Return [x, y] of the center of cell containing provided text 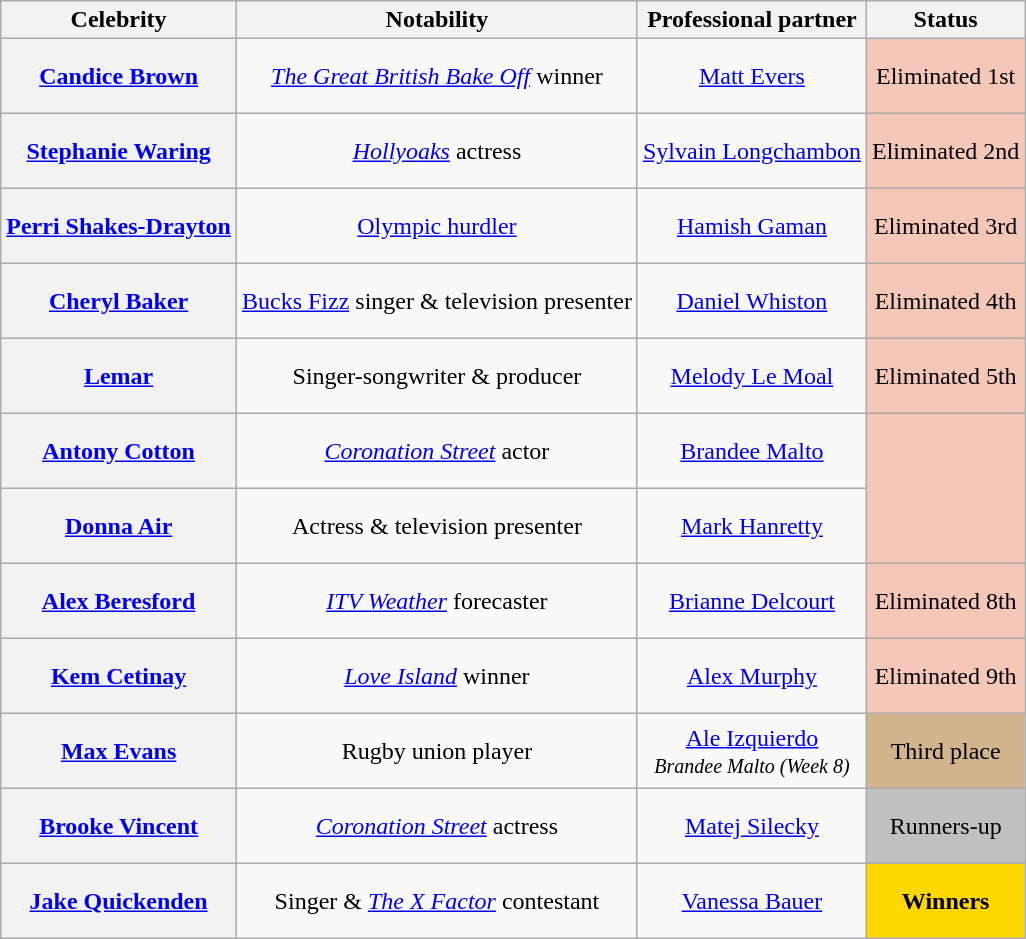
Singer & The X Factor contestant [436, 902]
Candice Brown [119, 76]
Rugby union player [436, 752]
Jake Quickenden [119, 902]
Brooke Vincent [119, 826]
Perri Shakes-Drayton [119, 226]
Celebrity [119, 20]
Antony Cotton [119, 452]
Cheryl Baker [119, 302]
Stephanie Waring [119, 152]
Donna Air [119, 526]
Love Island winner [436, 676]
Ale IzquierdoBrandee Malto (Week 8) [752, 752]
Eliminated 4th [945, 302]
Lemar [119, 376]
Singer-songwriter & producer [436, 376]
Third place [945, 752]
Brandee Malto [752, 452]
Alex Beresford [119, 602]
Melody Le Moal [752, 376]
Vanessa Bauer [752, 902]
Kem Cetinay [119, 676]
The Great British Bake Off winner [436, 76]
Eliminated 9th [945, 676]
Matej Silecky [752, 826]
Sylvain Longchambon [752, 152]
Professional partner [752, 20]
Coronation Street actor [436, 452]
Matt Evers [752, 76]
Hamish Gaman [752, 226]
Coronation Street actress [436, 826]
Winners [945, 902]
Eliminated 8th [945, 602]
Bucks Fizz singer & television presenter [436, 302]
Runners-up [945, 826]
Notability [436, 20]
Brianne Delcourt [752, 602]
Alex Murphy [752, 676]
Status [945, 20]
Max Evans [119, 752]
ITV Weather forecaster [436, 602]
Eliminated 2nd [945, 152]
Mark Hanretty [752, 526]
Eliminated 1st [945, 76]
Daniel Whiston [752, 302]
Eliminated 5th [945, 376]
Hollyoaks actress [436, 152]
Actress & television presenter [436, 526]
Olympic hurdler [436, 226]
Eliminated 3rd [945, 226]
